Capture the cell that displays the provided text and extract its [X, Y] central coordinate. 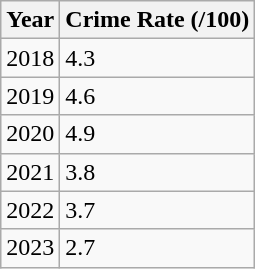
2021 [30, 172]
2023 [30, 248]
2020 [30, 134]
3.8 [158, 172]
Crime Rate (/100) [158, 20]
4.3 [158, 58]
2022 [30, 210]
2018 [30, 58]
2019 [30, 96]
4.9 [158, 134]
Year [30, 20]
2.7 [158, 248]
3.7 [158, 210]
4.6 [158, 96]
